For the text-containing cell, return its midpoint in (X, Y) coordinate format. 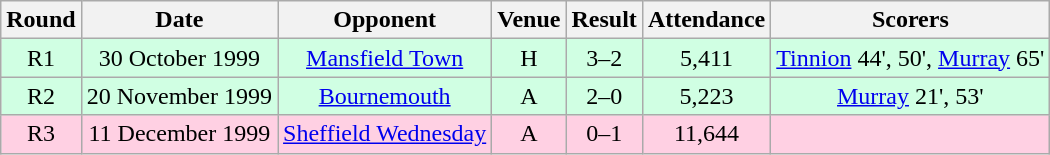
0–1 (604, 134)
11,644 (706, 134)
3–2 (604, 58)
R2 (41, 96)
Result (604, 20)
Attendance (706, 20)
R3 (41, 134)
Murray 21', 53' (910, 96)
Opponent (385, 20)
R1 (41, 58)
30 October 1999 (179, 58)
Bournemouth (385, 96)
Scorers (910, 20)
2–0 (604, 96)
5,411 (706, 58)
Mansfield Town (385, 58)
11 December 1999 (179, 134)
Venue (529, 20)
20 November 1999 (179, 96)
5,223 (706, 96)
Date (179, 20)
Round (41, 20)
Sheffield Wednesday (385, 134)
H (529, 58)
Tinnion 44', 50', Murray 65' (910, 58)
